Output the [X, Y] coordinate of the center of the cell containing the given text.  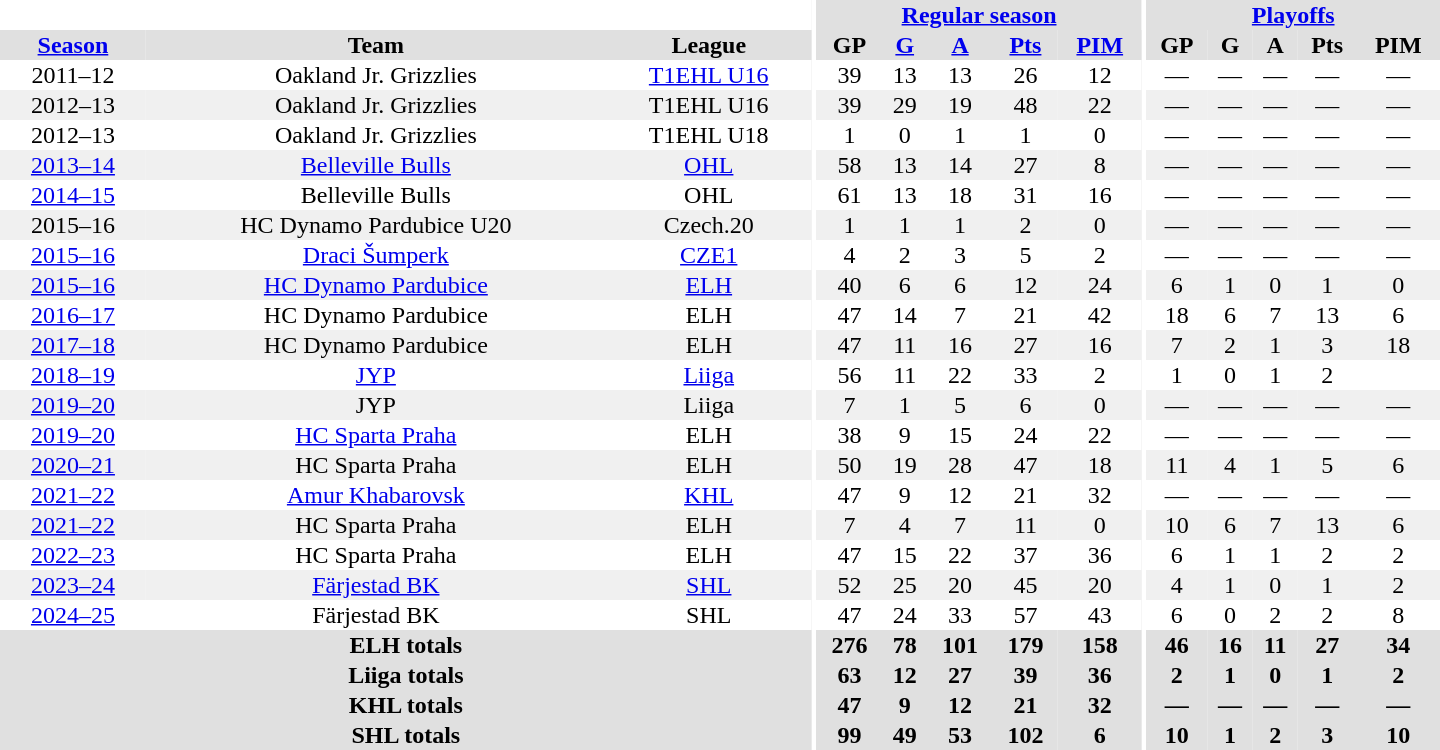
52 [850, 585]
Draci Šumperk [376, 255]
29 [904, 105]
2016–17 [73, 315]
HC Dynamo Pardubice U20 [376, 225]
KHL totals [406, 705]
61 [850, 195]
46 [1176, 645]
CZE1 [709, 255]
43 [1100, 615]
78 [904, 645]
2013–14 [73, 165]
48 [1026, 105]
Czech.20 [709, 225]
League [709, 45]
ELH totals [406, 645]
34 [1398, 645]
SHL totals [406, 735]
50 [850, 465]
63 [850, 675]
56 [850, 375]
37 [1026, 555]
Liiga totals [406, 675]
102 [1026, 735]
Season [73, 45]
Amur Khabarovsk [376, 495]
2018–19 [73, 375]
2022–23 [73, 555]
Team [376, 45]
42 [1100, 315]
2024–25 [73, 615]
99 [850, 735]
53 [960, 735]
49 [904, 735]
KHL [709, 495]
28 [960, 465]
38 [850, 435]
40 [850, 285]
2017–18 [73, 345]
276 [850, 645]
2023–24 [73, 585]
101 [960, 645]
25 [904, 585]
T1EHL U18 [709, 135]
2014–15 [73, 195]
57 [1026, 615]
58 [850, 165]
2020–21 [73, 465]
158 [1100, 645]
26 [1026, 75]
Regular season [980, 15]
179 [1026, 645]
31 [1026, 195]
45 [1026, 585]
Playoffs [1293, 15]
2011–12 [73, 75]
